Determine the (x, y) coordinate at the center of the cell enclosing the given text.  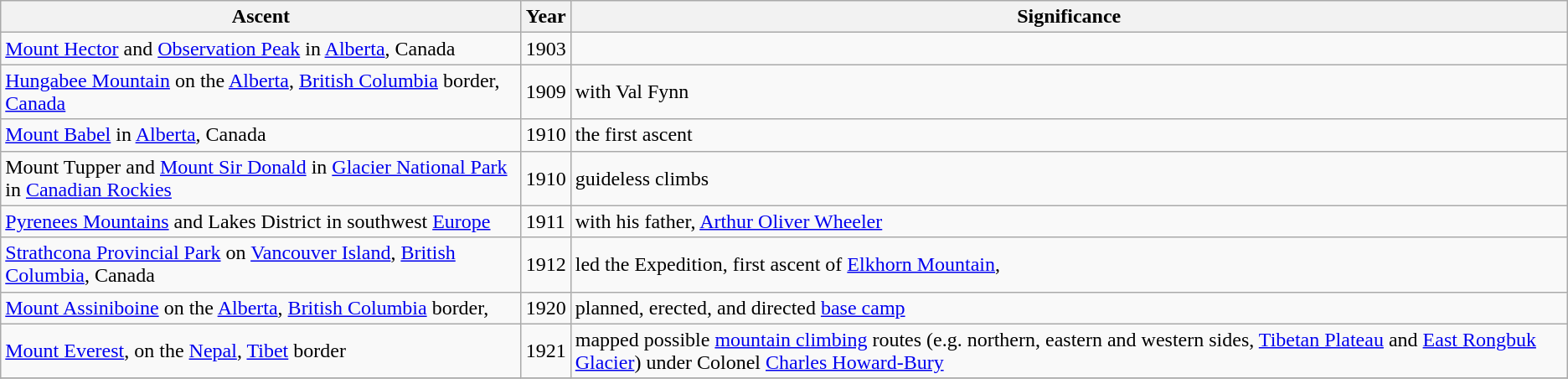
Mount Assiniboine on the Alberta, British Columbia border, (261, 308)
guideless climbs (1069, 178)
1921 (546, 350)
with his father, Arthur Oliver Wheeler (1069, 221)
1920 (546, 308)
1903 (546, 49)
Significance (1069, 17)
the first ascent (1069, 135)
Year (546, 17)
with Val Fynn (1069, 92)
1909 (546, 92)
1911 (546, 221)
planned, erected, and directed base camp (1069, 308)
Mount Hector and Observation Peak in Alberta, Canada (261, 49)
Strathcona Provincial Park on Vancouver Island, British Columbia, Canada (261, 265)
1912 (546, 265)
Ascent (261, 17)
Mount Everest, on the Nepal, Tibet border (261, 350)
Hungabee Mountain on the Alberta, British Columbia border, Canada (261, 92)
led the Expedition, first ascent of Elkhorn Mountain, (1069, 265)
Pyrenees Mountains and Lakes District in southwest Europe (261, 221)
Mount Tupper and Mount Sir Donald in Glacier National Park in Canadian Rockies (261, 178)
Mount Babel in Alberta, Canada (261, 135)
